For the text-containing cell, return its midpoint in (X, Y) coordinate format. 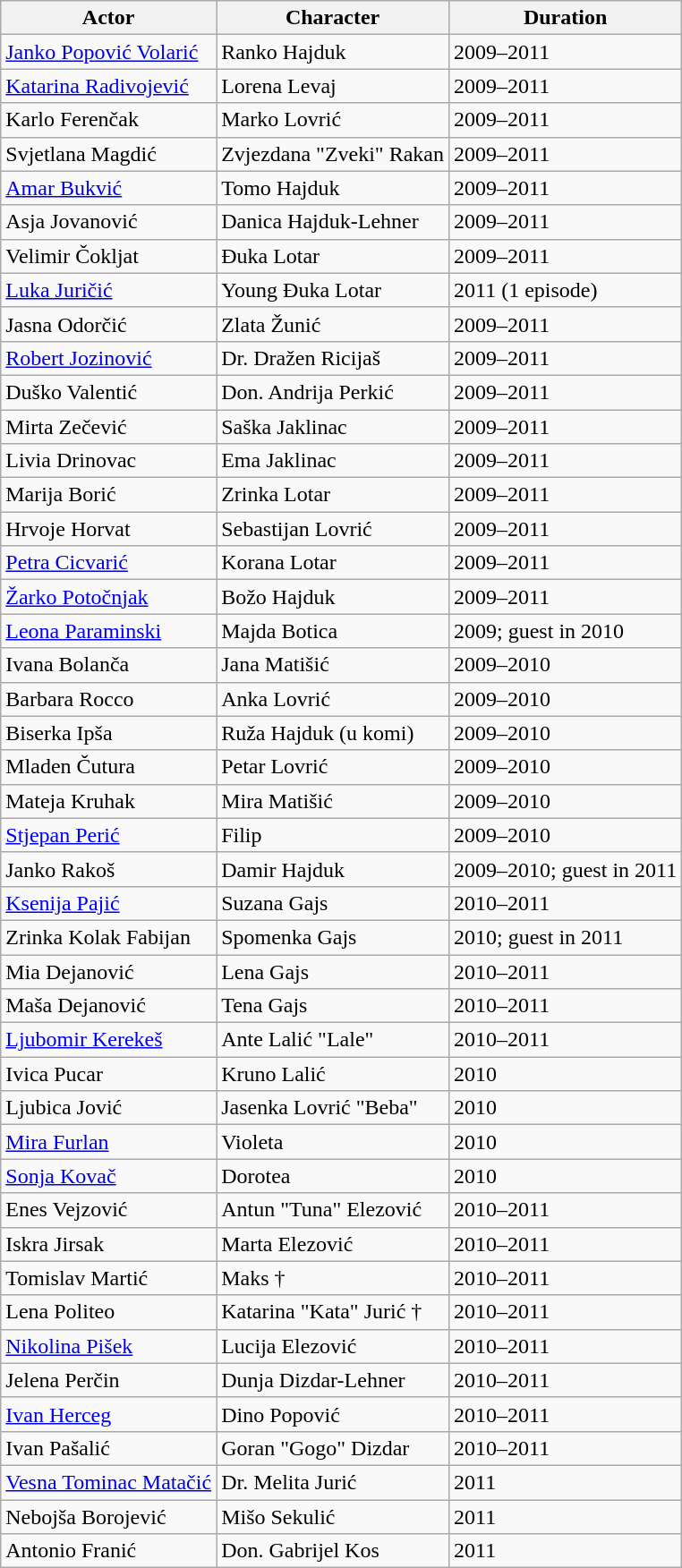
Stjepan Perić (109, 835)
Maša Dejanović (109, 1006)
Robert Jozinović (109, 358)
Danica Hajduk-Lehner (333, 222)
Damir Hajduk (333, 869)
Dunja Dizdar-Lehner (333, 1380)
Luka Juričić (109, 290)
Dr. Dražen Ricijaš (333, 358)
Žarko Potočnjak (109, 597)
2011 (1 episode) (566, 290)
Ivica Pucar (109, 1074)
Jasenka Lovrić "Beba" (333, 1108)
Ivana Bolanča (109, 665)
Dorotea (333, 1176)
Asja Jovanović (109, 222)
Tena Gajs (333, 1006)
Zrinka Kolak Fabijan (109, 937)
Marko Lovrić (333, 120)
Young Đuka Lotar (333, 290)
Goran "Gogo" Dizdar (333, 1448)
Suzana Gajs (333, 903)
Mateja Kruhak (109, 801)
Biserka Ipša (109, 733)
Ljubomir Kerekeš (109, 1040)
Ranko Hajduk (333, 52)
Lucija Elezović (333, 1346)
Mira Furlan (109, 1142)
Ivan Herceg (109, 1414)
Mia Dejanović (109, 971)
Kruno Lalić (333, 1074)
Zrinka Lotar (333, 495)
Antun "Tuna" Elezović (333, 1210)
Majda Botica (333, 631)
Ema Jaklinac (333, 461)
Don. Gabrijel Kos (333, 1551)
Petar Lovrić (333, 767)
Saška Jaklinac (333, 427)
Nikolina Pišek (109, 1346)
Tomo Hajduk (333, 188)
Lena Gajs (333, 971)
Katarina Radivojević (109, 86)
Barbara Rocco (109, 699)
Marija Borić (109, 495)
Lena Politeo (109, 1312)
Tomislav Martić (109, 1278)
Spomenka Gajs (333, 937)
Ksenija Pajić (109, 903)
Actor (109, 18)
Ruža Hajduk (u komi) (333, 733)
Mišo Sekulić (333, 1517)
Iskra Jirsak (109, 1244)
Don. Andrija Perkić (333, 392)
Enes Vejzović (109, 1210)
Mirta Zečević (109, 427)
2009–2010; guest in 2011 (566, 869)
Zvjezdana "Zveki" Rakan (333, 154)
Violeta (333, 1142)
Jelena Perčin (109, 1380)
2010; guest in 2011 (566, 937)
Hrvoje Horvat (109, 529)
Filip (333, 835)
Đuka Lotar (333, 256)
Duško Valentić (109, 392)
Amar Bukvić (109, 188)
Duration (566, 18)
Nebojša Borojević (109, 1517)
Korana Lotar (333, 563)
Dino Popović (333, 1414)
Janko Popović Volarić (109, 52)
Dr. Melita Jurić (333, 1482)
Jasna Odorčić (109, 324)
Petra Cicvarić (109, 563)
Ivan Pašalić (109, 1448)
Sebastijan Lovrić (333, 529)
Lorena Levaj (333, 86)
2009; guest in 2010 (566, 631)
Katarina "Kata" Jurić † (333, 1312)
Maks † (333, 1278)
Character (333, 18)
Vesna Tominac Matačić (109, 1482)
Sonja Kovač (109, 1176)
Velimir Čokljat (109, 256)
Livia Drinovac (109, 461)
Mladen Čutura (109, 767)
Ante Lalić "Lale" (333, 1040)
Antonio Franić (109, 1551)
Marta Elezović (333, 1244)
Božo Hajduk (333, 597)
Ljubica Jović (109, 1108)
Anka Lovrić (333, 699)
Jana Matišić (333, 665)
Mira Matišić (333, 801)
Leona Paraminski (109, 631)
Janko Rakoš (109, 869)
Svjetlana Magdić (109, 154)
Karlo Ferenčak (109, 120)
Zlata Žunić (333, 324)
